Find where the given text appears and provide that cell's center as (x, y) coordinate. 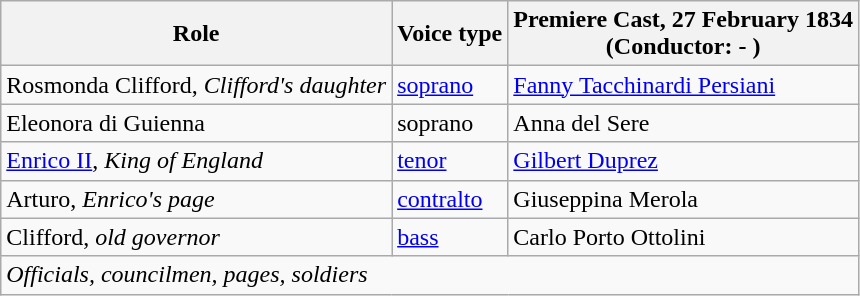
Eleonora di Guienna (196, 123)
Enrico II, King of England (196, 161)
Officials, councilmen, pages, soldiers (430, 275)
Giuseppina Merola (684, 199)
Gilbert Duprez (684, 161)
Premiere Cast, 27 February 1834(Conductor: - ) (684, 34)
Role (196, 34)
Rosmonda Clifford, Clifford's daughter (196, 85)
Fanny Tacchinardi Persiani (684, 85)
Clifford, old governor (196, 237)
Voice type (450, 34)
Carlo Porto Ottolini (684, 237)
Anna del Sere (684, 123)
Arturo, Enrico's page (196, 199)
tenor (450, 161)
contralto (450, 199)
bass (450, 237)
